Scan for the cell matching the given text and deliver its (x, y) coordinate at center. 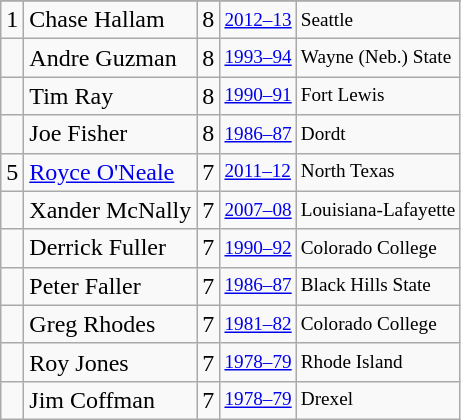
Derrick Fuller (110, 248)
Louisiana-Lafayette (378, 210)
2011–12 (258, 172)
2012–13 (258, 20)
Rhode Island (378, 362)
1990–91 (258, 96)
Joe Fisher (110, 134)
Andre Guzman (110, 58)
1 (12, 20)
Black Hills State (378, 286)
Dordt (378, 134)
2007–08 (258, 210)
Tim Ray (110, 96)
Roy Jones (110, 362)
Xander McNally (110, 210)
1993–94 (258, 58)
Chase Hallam (110, 20)
Greg Rhodes (110, 324)
1981–82 (258, 324)
Wayne (Neb.) State (378, 58)
5 (12, 172)
Drexel (378, 400)
Royce O'Neale (110, 172)
1990–92 (258, 248)
Peter Faller (110, 286)
North Texas (378, 172)
Seattle (378, 20)
Jim Coffman (110, 400)
Fort Lewis (378, 96)
